Return the [X, Y] coordinate for the center point of the cell that contains the specified text.  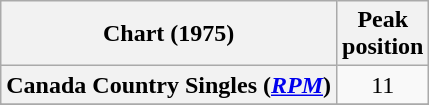
11 [383, 85]
Canada Country Singles (RPM) [169, 85]
Peak position [383, 34]
Chart (1975) [169, 34]
